Pinpoint the cell where the given text exists, returning its (x, y) midpoint coordinate. 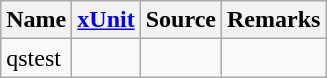
Source (180, 20)
qstest (36, 58)
Name (36, 20)
xUnit (106, 20)
Remarks (273, 20)
